Identify which cell holds the provided text, then report its [X, Y] central coordinate. 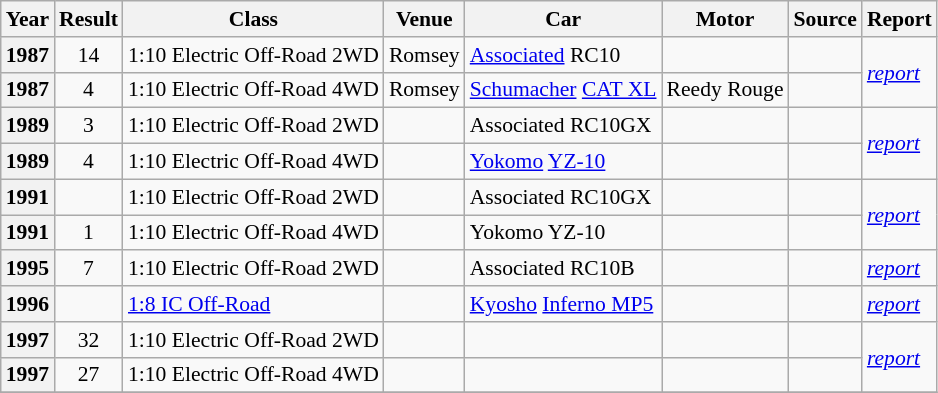
Source [826, 19]
1995 [28, 269]
Kyosho Inferno MP5 [564, 304]
Car [564, 19]
Reedy Rouge [726, 90]
Result [88, 19]
3 [88, 126]
7 [88, 269]
Report [900, 19]
Associated RC10 [564, 55]
Venue [424, 19]
27 [88, 375]
Associated RC10B [564, 269]
Motor [726, 19]
32 [88, 340]
1:8 IC Off-Road [254, 304]
Schumacher CAT XL [564, 90]
1 [88, 233]
Year [28, 19]
14 [88, 55]
Class [254, 19]
1996 [28, 304]
